Identify which cell holds the provided text, then report its [x, y] central coordinate. 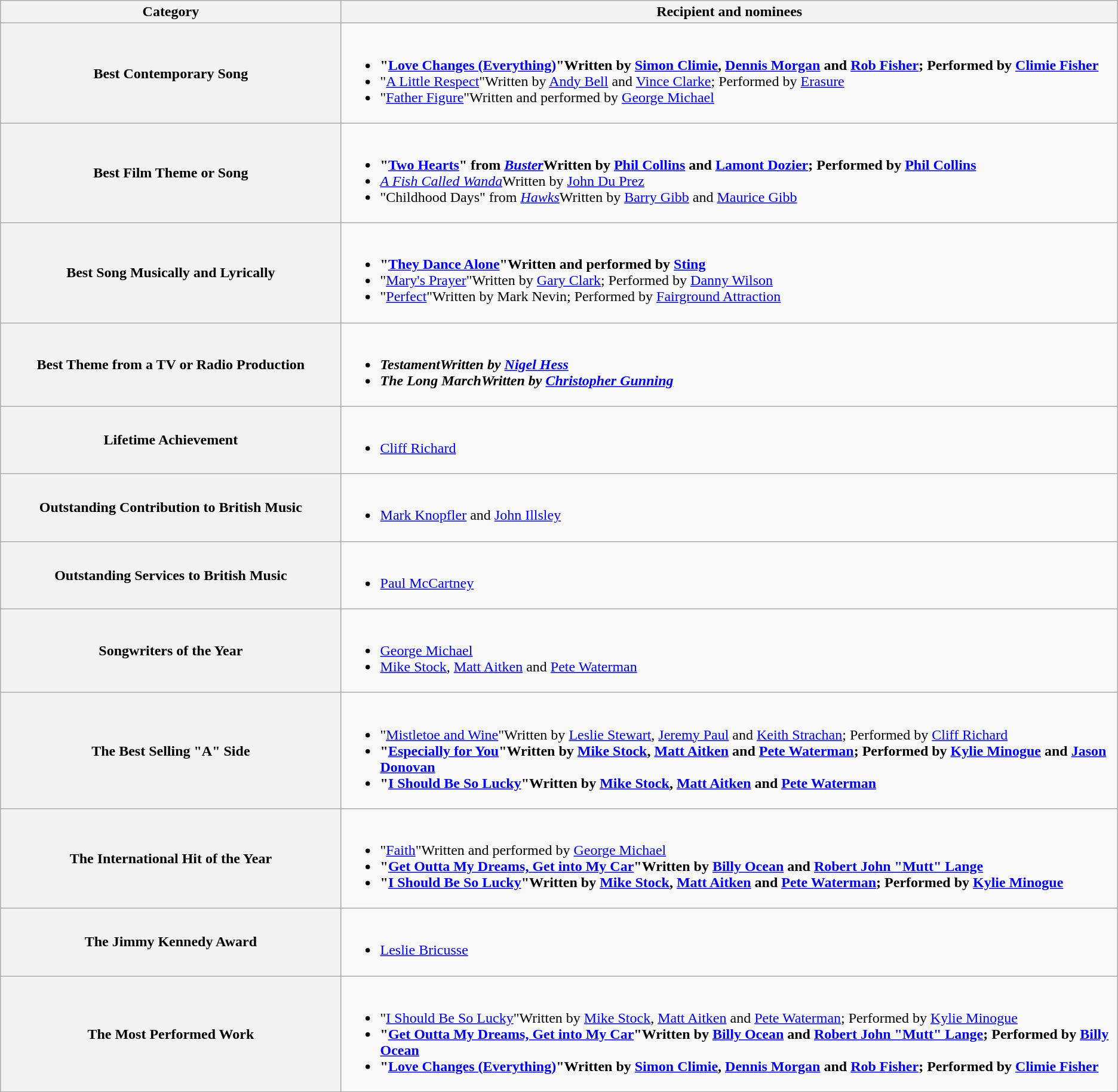
Outstanding Contribution to British Music [171, 508]
Paul McCartney [729, 575]
Lifetime Achievement [171, 440]
The Most Performed Work [171, 1034]
TestamentWritten by Nigel HessThe Long MarchWritten by Christopher Gunning [729, 364]
Best Contemporary Song [171, 73]
Category [171, 12]
Best Film Theme or Song [171, 173]
Cliff Richard [729, 440]
Mark Knopfler and John Illsley [729, 508]
The Jimmy Kennedy Award [171, 941]
Songwriters of the Year [171, 651]
The Best Selling "A" Side [171, 750]
Best Song Musically and Lyrically [171, 272]
Outstanding Services to British Music [171, 575]
Best Theme from a TV or Radio Production [171, 364]
George MichaelMike Stock, Matt Aitken and Pete Waterman [729, 651]
Leslie Bricusse [729, 941]
Recipient and nominees [729, 12]
The International Hit of the Year [171, 858]
